Output the [x, y] coordinate of the center of the cell containing the given text.  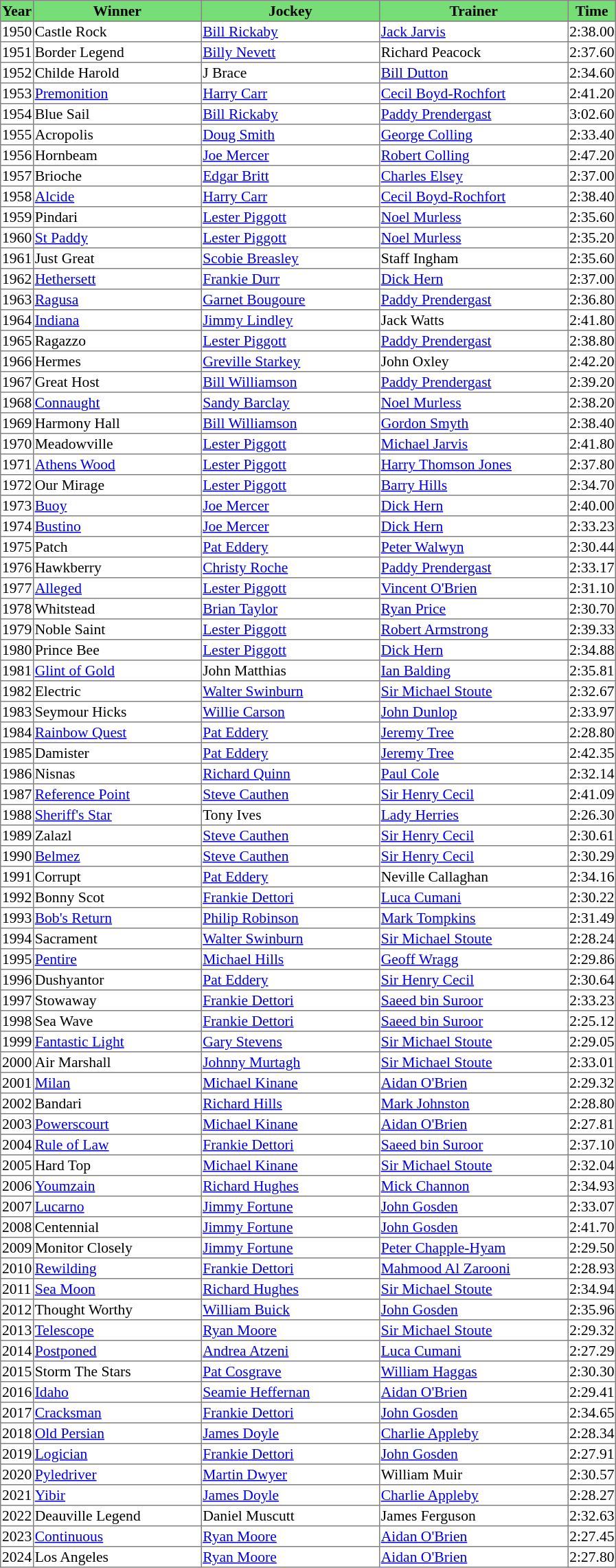
2:34.60 [592, 73]
2:39.20 [592, 382]
Time [592, 11]
2:34.93 [592, 1186]
2:36.80 [592, 300]
Greville Starkey [290, 361]
Billy Nevett [290, 52]
2:41.20 [592, 93]
Brian Taylor [290, 609]
Prince Bee [117, 650]
Damister [117, 753]
1972 [17, 485]
Johnny Murtagh [290, 1062]
1966 [17, 361]
1983 [17, 712]
2:38.80 [592, 341]
Bandari [117, 1104]
Storm The Stars [117, 1371]
Rewilding [117, 1268]
Seamie Heffernan [290, 1392]
Trainer [473, 11]
Robert Armstrong [473, 629]
2:30.70 [592, 609]
Year [17, 11]
2:30.64 [592, 980]
Geoff Wragg [473, 959]
1958 [17, 197]
2011 [17, 1289]
Sea Moon [117, 1289]
2:34.70 [592, 485]
2004 [17, 1145]
2:28.24 [592, 939]
1992 [17, 897]
2:34.16 [592, 877]
Alcide [117, 197]
Paul Cole [473, 774]
2:42.20 [592, 361]
Michael Hills [290, 959]
Jack Watts [473, 320]
Thought Worthy [117, 1310]
1967 [17, 382]
2:27.80 [592, 1557]
1957 [17, 176]
1975 [17, 547]
Gordon Smyth [473, 423]
Jack Jarvis [473, 32]
2:30.57 [592, 1475]
2:38.00 [592, 32]
Sacrament [117, 939]
2001 [17, 1083]
1970 [17, 444]
1969 [17, 423]
Daniel Muscutt [290, 1516]
1974 [17, 526]
Yibir [117, 1495]
William Buick [290, 1310]
Barry Hills [473, 485]
Charles Elsey [473, 176]
Seymour Hicks [117, 712]
Jockey [290, 11]
1998 [17, 1021]
Garnet Bougoure [290, 300]
2003 [17, 1124]
Winner [117, 11]
William Haggas [473, 1371]
Doug Smith [290, 135]
Jimmy Lindley [290, 320]
2:27.45 [592, 1536]
1977 [17, 588]
J Brace [290, 73]
2:30.30 [592, 1371]
2010 [17, 1268]
2:40.00 [592, 506]
2:33.40 [592, 135]
2:27.29 [592, 1351]
Castle Rock [117, 32]
2009 [17, 1248]
Los Angeles [117, 1557]
2017 [17, 1413]
Reference Point [117, 794]
Telescope [117, 1330]
Indiana [117, 320]
Cracksman [117, 1413]
Staff Ingham [473, 258]
Stowaway [117, 1000]
Bustino [117, 526]
Edgar Britt [290, 176]
2019 [17, 1454]
John Dunlop [473, 712]
2:34.65 [592, 1413]
Dushyantor [117, 980]
2:34.94 [592, 1289]
Harmony Hall [117, 423]
2:29.41 [592, 1392]
Whitstead [117, 609]
Neville Callaghan [473, 877]
2:38.20 [592, 403]
Patch [117, 547]
Glint of Gold [117, 671]
2:28.27 [592, 1495]
2:47.20 [592, 155]
2007 [17, 1207]
1950 [17, 32]
1991 [17, 877]
Martin Dwyer [290, 1475]
2023 [17, 1536]
2:30.44 [592, 547]
Continuous [117, 1536]
2016 [17, 1392]
2020 [17, 1475]
2002 [17, 1104]
Christy Roche [290, 568]
Richard Peacock [473, 52]
George Colling [473, 135]
Tony Ives [290, 815]
Idaho [117, 1392]
John Matthias [290, 671]
Hornbeam [117, 155]
1961 [17, 258]
2024 [17, 1557]
1999 [17, 1042]
1963 [17, 300]
2:41.70 [592, 1227]
Fantastic Light [117, 1042]
1982 [17, 691]
Mick Channon [473, 1186]
1984 [17, 732]
Electric [117, 691]
Mark Tompkins [473, 918]
1953 [17, 93]
2:33.01 [592, 1062]
St Paddy [117, 238]
1976 [17, 568]
Ragazzo [117, 341]
Frankie Durr [290, 279]
Our Mirage [117, 485]
John Oxley [473, 361]
2:32.67 [592, 691]
2:29.86 [592, 959]
1993 [17, 918]
Hard Top [117, 1165]
2:37.10 [592, 1145]
Pindari [117, 217]
Harry Thomson Jones [473, 464]
2:35.81 [592, 671]
2008 [17, 1227]
Athens Wood [117, 464]
1987 [17, 794]
Michael Jarvis [473, 444]
2:39.33 [592, 629]
2:28.93 [592, 1268]
2000 [17, 1062]
2:33.97 [592, 712]
1994 [17, 939]
1979 [17, 629]
Mahmood Al Zarooni [473, 1268]
2:33.07 [592, 1207]
2:42.35 [592, 753]
Monitor Closely [117, 1248]
2:25.12 [592, 1021]
2:28.34 [592, 1433]
1971 [17, 464]
Belmez [117, 856]
Hethersett [117, 279]
Peter Walwyn [473, 547]
1960 [17, 238]
2:32.14 [592, 774]
Old Persian [117, 1433]
Premonition [117, 93]
Ragusa [117, 300]
Sandy Barclay [290, 403]
Sea Wave [117, 1021]
1959 [17, 217]
1951 [17, 52]
Buoy [117, 506]
1981 [17, 671]
1954 [17, 114]
James Ferguson [473, 1516]
Pyledriver [117, 1475]
1980 [17, 650]
Air Marshall [117, 1062]
2:35.20 [592, 238]
2:37.60 [592, 52]
Richard Hills [290, 1104]
Milan [117, 1083]
Zalazl [117, 836]
2015 [17, 1371]
Logician [117, 1454]
2:31.49 [592, 918]
2:27.91 [592, 1454]
1989 [17, 836]
2:32.04 [592, 1165]
Bonny Scot [117, 897]
2006 [17, 1186]
Gary Stevens [290, 1042]
2:29.50 [592, 1248]
1956 [17, 155]
Alleged [117, 588]
1997 [17, 1000]
2:30.29 [592, 856]
Ryan Price [473, 609]
2:32.63 [592, 1516]
Corrupt [117, 877]
1986 [17, 774]
Brioche [117, 176]
2:29.05 [592, 1042]
Centennial [117, 1227]
Youmzain [117, 1186]
Nisnas [117, 774]
1990 [17, 856]
2:27.81 [592, 1124]
2013 [17, 1330]
2014 [17, 1351]
1995 [17, 959]
Sheriff's Star [117, 815]
Peter Chapple-Hyam [473, 1248]
Border Legend [117, 52]
1965 [17, 341]
Deauville Legend [117, 1516]
2012 [17, 1310]
1985 [17, 753]
2022 [17, 1516]
Great Host [117, 382]
1996 [17, 980]
Robert Colling [473, 155]
1973 [17, 506]
Ian Balding [473, 671]
Blue Sail [117, 114]
2:30.61 [592, 836]
Willie Carson [290, 712]
2:26.30 [592, 815]
1964 [17, 320]
Rainbow Quest [117, 732]
1955 [17, 135]
2:31.10 [592, 588]
2:37.80 [592, 464]
William Muir [473, 1475]
Richard Quinn [290, 774]
2:33.17 [592, 568]
Vincent O'Brien [473, 588]
Powerscourt [117, 1124]
Meadowville [117, 444]
2021 [17, 1495]
1952 [17, 73]
2:35.96 [592, 1310]
1962 [17, 279]
Connaught [117, 403]
Andrea Atzeni [290, 1351]
Lady Herries [473, 815]
2:34.88 [592, 650]
Postponed [117, 1351]
Philip Robinson [290, 918]
Pentire [117, 959]
1988 [17, 815]
2005 [17, 1165]
1978 [17, 609]
Bob's Return [117, 918]
Mark Johnston [473, 1104]
Pat Cosgrave [290, 1371]
2:41.09 [592, 794]
1968 [17, 403]
Hawkberry [117, 568]
2:30.22 [592, 897]
Just Great [117, 258]
3:02.60 [592, 114]
Noble Saint [117, 629]
2018 [17, 1433]
Lucarno [117, 1207]
Childe Harold [117, 73]
Hermes [117, 361]
Scobie Breasley [290, 258]
Bill Dutton [473, 73]
Acropolis [117, 135]
Rule of Law [117, 1145]
